Scan for the cell matching the given text and deliver its (x, y) coordinate at center. 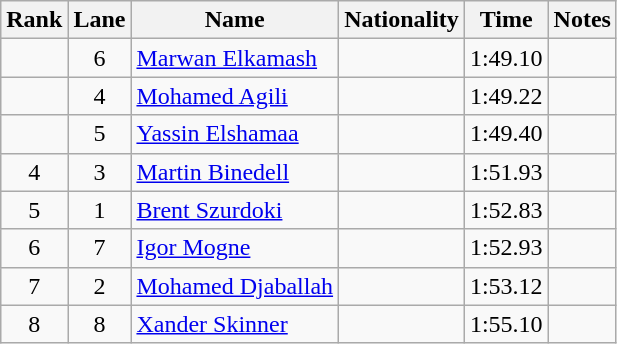
1:49.40 (506, 134)
1:52.93 (506, 248)
Mohamed Djaballah (235, 286)
Notes (582, 20)
Rank (34, 20)
1:52.83 (506, 210)
Mohamed Agili (235, 96)
1 (100, 210)
Yassin Elshamaa (235, 134)
Marwan Elkamash (235, 58)
Nationality (402, 20)
3 (100, 172)
Igor Mogne (235, 248)
Name (235, 20)
1:49.22 (506, 96)
Brent Szurdoki (235, 210)
1:49.10 (506, 58)
Time (506, 20)
1:53.12 (506, 286)
Xander Skinner (235, 324)
Martin Binedell (235, 172)
1:51.93 (506, 172)
1:55.10 (506, 324)
2 (100, 286)
Lane (100, 20)
